Return the (x, y) coordinate for the center point of the cell that contains the specified text.  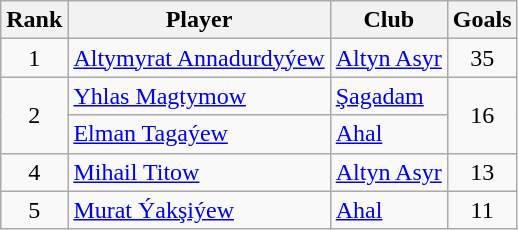
Elman Tagaýew (199, 134)
Yhlas Magtymow (199, 96)
Club (388, 20)
5 (34, 210)
11 (482, 210)
Player (199, 20)
Altymyrat Annadurdyýew (199, 58)
1 (34, 58)
2 (34, 115)
13 (482, 172)
Goals (482, 20)
35 (482, 58)
Murat Ýakşiýew (199, 210)
Mihail Titow (199, 172)
16 (482, 115)
Şagadam (388, 96)
Rank (34, 20)
4 (34, 172)
